Find where the given text appears and provide that cell's center as (X, Y) coordinate. 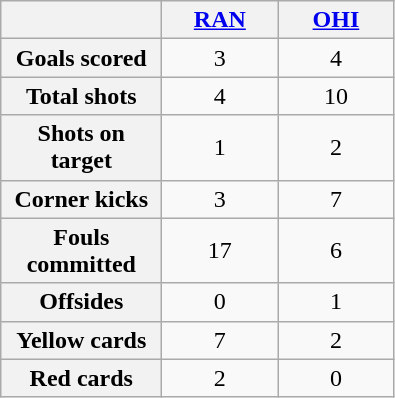
Shots on target (82, 148)
OHI (336, 20)
RAN (220, 20)
Corner kicks (82, 199)
10 (336, 96)
Red cards (82, 378)
Goals scored (82, 58)
Total shots (82, 96)
Yellow cards (82, 340)
Offsides (82, 302)
6 (336, 250)
17 (220, 250)
Fouls committed (82, 250)
